Return [X, Y] of the center of cell containing provided text 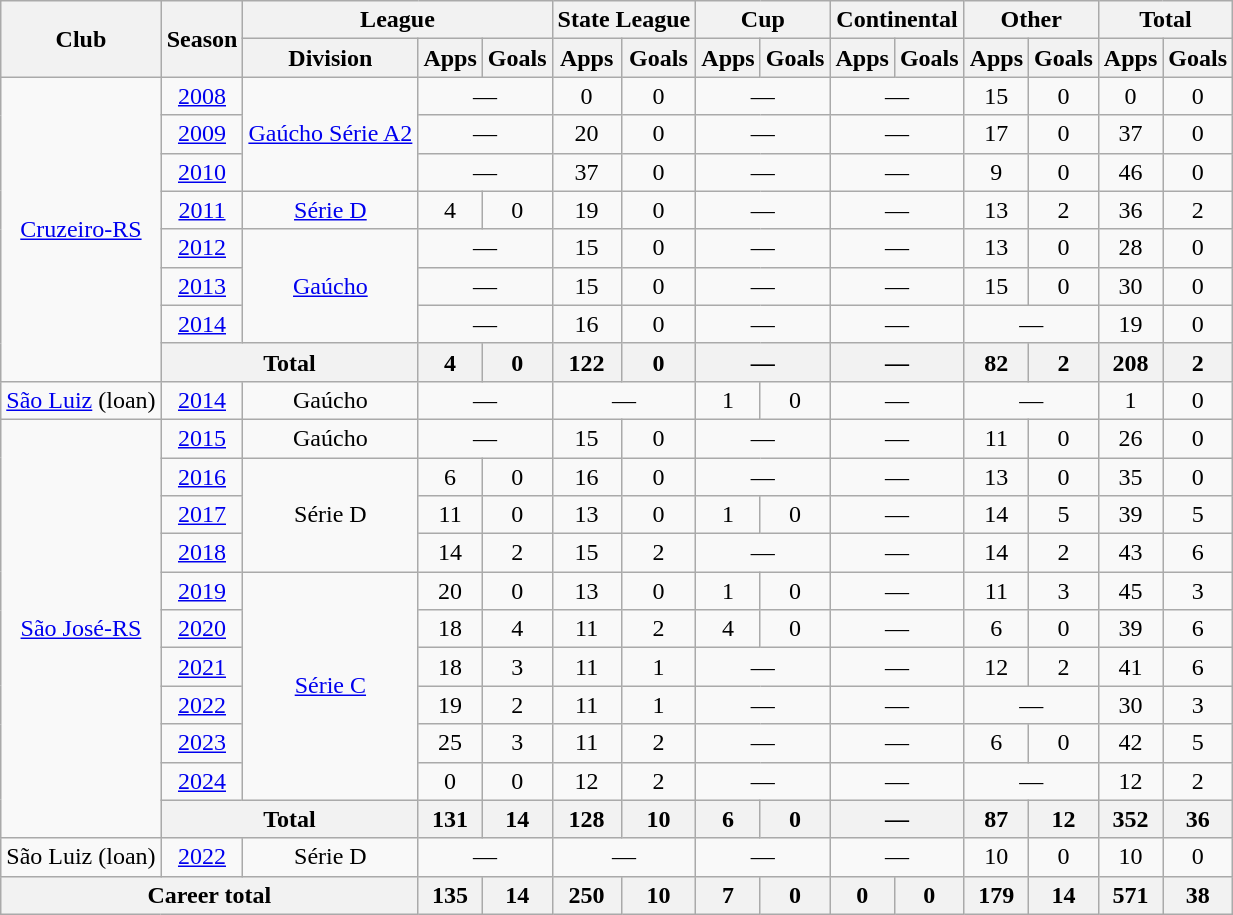
Division [330, 58]
2021 [202, 667]
208 [1130, 362]
2017 [202, 515]
State League [624, 20]
2009 [202, 134]
45 [1130, 591]
42 [1130, 743]
2011 [202, 210]
571 [1130, 895]
250 [586, 895]
2015 [202, 438]
2010 [202, 172]
2016 [202, 477]
Cup [763, 20]
179 [996, 895]
43 [1130, 553]
2020 [202, 629]
35 [1130, 477]
26 [1130, 438]
2024 [202, 781]
2013 [202, 286]
Série C [330, 686]
Other [1031, 20]
46 [1130, 172]
7 [728, 895]
17 [996, 134]
2012 [202, 248]
38 [1198, 895]
87 [996, 819]
2018 [202, 553]
São José-RS [81, 628]
352 [1130, 819]
9 [996, 172]
Cruzeiro-RS [81, 229]
League [398, 20]
Continental [897, 20]
2023 [202, 743]
82 [996, 362]
Gaúcho Série A2 [330, 134]
122 [586, 362]
135 [450, 895]
2008 [202, 96]
2019 [202, 591]
Career total [210, 895]
Club [81, 39]
41 [1130, 667]
25 [450, 743]
128 [586, 819]
131 [450, 819]
Season [202, 39]
28 [1130, 248]
